From the cell containing the given text, extract its center point as (X, Y) coordinate. 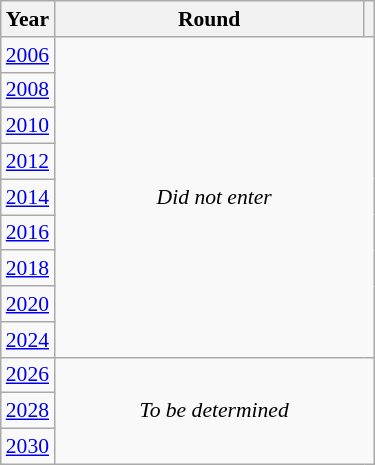
2016 (28, 233)
2006 (28, 55)
Did not enter (214, 198)
Year (28, 19)
2020 (28, 304)
Round (209, 19)
2030 (28, 447)
2010 (28, 126)
2008 (28, 90)
2028 (28, 411)
2024 (28, 340)
2014 (28, 197)
To be determined (214, 410)
2012 (28, 162)
2026 (28, 375)
2018 (28, 269)
